Search for the cell housing the specified text and yield its [x, y] center coordinate. 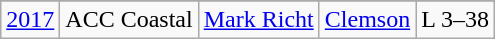
L 3–38 [456, 20]
2017 [30, 20]
Clemson [367, 20]
Mark Richt [258, 20]
ACC Coastal [129, 20]
